Find where the given text appears and provide that cell's center as (X, Y) coordinate. 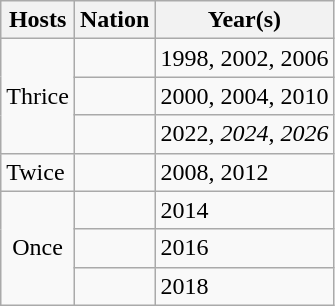
Once (38, 248)
Twice (38, 172)
Year(s) (244, 20)
2016 (244, 248)
Hosts (38, 20)
Nation (114, 20)
Thrice (38, 96)
2008, 2012 (244, 172)
2014 (244, 210)
1998, 2002, 2006 (244, 58)
2022, 2024, 2026 (244, 134)
2000, 2004, 2010 (244, 96)
2018 (244, 286)
